Determine the (x, y) coordinate at the center of the cell enclosing the given text.  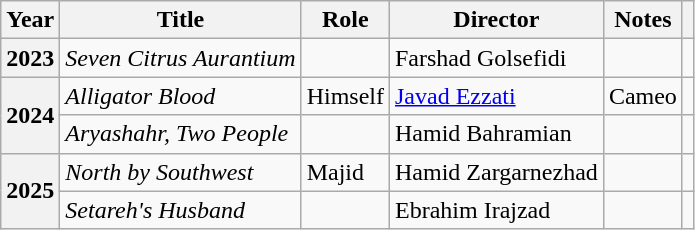
Alligator Blood (180, 96)
Setareh's Husband (180, 210)
Aryashahr, Two People (180, 134)
Director (496, 20)
Role (345, 20)
Himself (345, 96)
Majid (345, 172)
Notes (642, 20)
Cameo (642, 96)
North by Southwest (180, 172)
Seven Citrus Aurantium (180, 58)
Title (180, 20)
Hamid Bahramian (496, 134)
Hamid Zargarnezhad (496, 172)
2023 (30, 58)
Ebrahim Irajzad (496, 210)
Year (30, 20)
2024 (30, 115)
Javad Ezzati (496, 96)
2025 (30, 191)
Farshad Golsefidi (496, 58)
